Provide the (X, Y) coordinate of the cell's center where the given text is located.  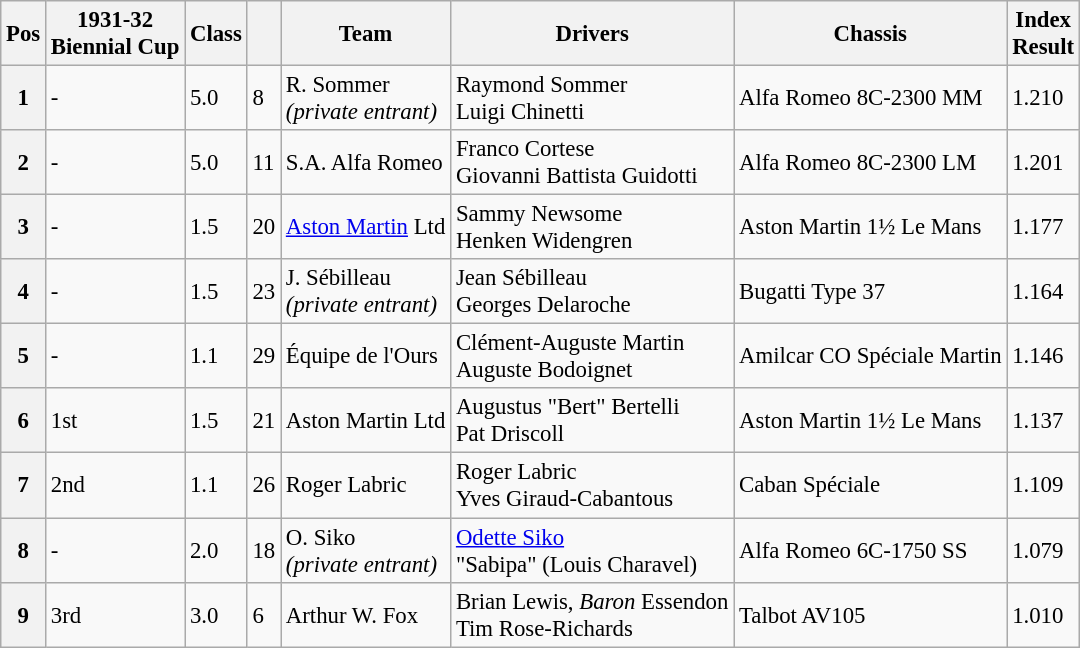
Roger Labric (366, 486)
1.109 (1044, 486)
IndexResult (1044, 34)
Odette Siko "Sabipa" (Louis Charavel) (592, 550)
3 (24, 228)
Augustus "Bert" Bertelli Pat Driscoll (592, 420)
21 (264, 420)
R. Sommer(private entrant) (366, 98)
7 (24, 486)
3rd (116, 614)
Clément-Auguste Martin Auguste Bodoignet (592, 356)
Drivers (592, 34)
20 (264, 228)
3.0 (216, 614)
23 (264, 292)
Sammy Newsome Henken Widengren (592, 228)
Jean Sébilleau Georges Delaroche (592, 292)
Alfa Romeo 8C-2300 MM (870, 98)
1.137 (1044, 420)
1.210 (1044, 98)
1st (116, 420)
9 (24, 614)
1.146 (1044, 356)
29 (264, 356)
Class (216, 34)
1.164 (1044, 292)
5 (24, 356)
Brian Lewis, Baron Essendon Tim Rose-Richards (592, 614)
Amilcar CO Spéciale Martin (870, 356)
O. Siko(private entrant) (366, 550)
Pos (24, 34)
2 (24, 162)
Raymond Sommer Luigi Chinetti (592, 98)
Alfa Romeo 8C-2300 LM (870, 162)
26 (264, 486)
Chassis (870, 34)
Franco Cortese Giovanni Battista Guidotti (592, 162)
1.177 (1044, 228)
18 (264, 550)
4 (24, 292)
Roger Labric Yves Giraud-Cabantous (592, 486)
Alfa Romeo 6C-1750 SS (870, 550)
1931-32Biennial Cup (116, 34)
S.A. Alfa Romeo (366, 162)
Caban Spéciale (870, 486)
2.0 (216, 550)
Équipe de l'Ours (366, 356)
1 (24, 98)
11 (264, 162)
J. Sébilleau(private entrant) (366, 292)
1.079 (1044, 550)
Talbot AV105 (870, 614)
Arthur W. Fox (366, 614)
1.201 (1044, 162)
2nd (116, 486)
Bugatti Type 37 (870, 292)
Team (366, 34)
1.010 (1044, 614)
